Find where the given text appears and provide that cell's center as (X, Y) coordinate. 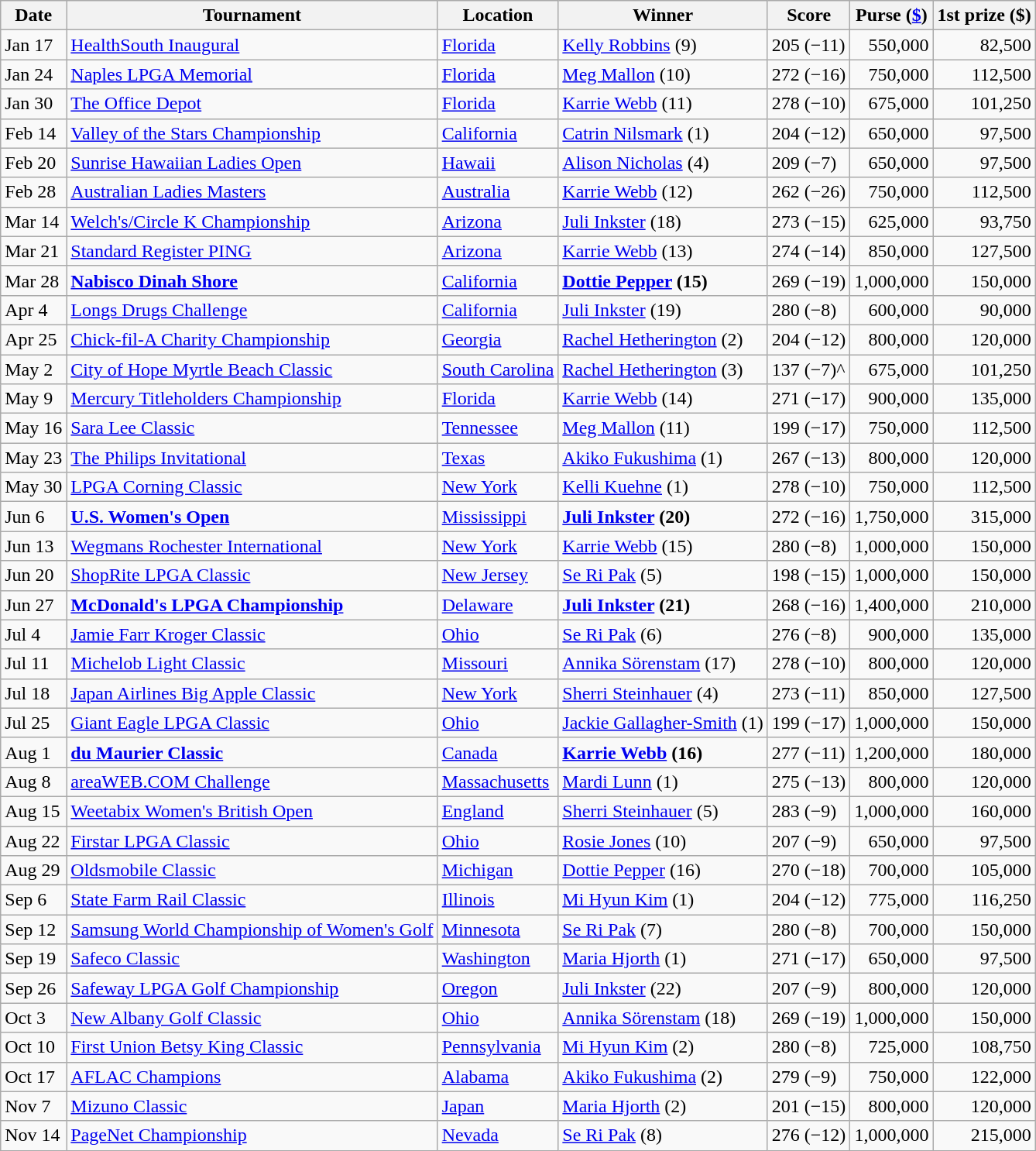
276 (−8) (808, 634)
Oct 17 (34, 1077)
South Carolina (498, 369)
ShopRite LPGA Classic (252, 575)
Jan 30 (34, 104)
Mizuno Classic (252, 1106)
Jul 25 (34, 723)
Rosie Jones (10) (663, 840)
108,750 (984, 1047)
Canada (498, 752)
Jul 4 (34, 634)
Jun 27 (34, 605)
Jackie Gallagher-Smith (1) (663, 723)
Washington (498, 959)
277 (−11) (808, 752)
Meg Mallon (10) (663, 74)
Safeco Classic (252, 959)
Sherri Steinhauer (5) (663, 811)
Dottie Pepper (16) (663, 871)
New Albany Golf Classic (252, 1018)
Karrie Webb (12) (663, 192)
Japan Airlines Big Apple Classic (252, 693)
Aug 8 (34, 782)
Nabisco Dinah Shore (252, 280)
Karrie Webb (13) (663, 251)
276 (−12) (808, 1136)
HealthSouth Inaugural (252, 45)
Mercury Titleholders Championship (252, 399)
Jun 6 (34, 517)
1,750,000 (892, 517)
Sunrise Hawaiian Ladies Open (252, 163)
Aug 1 (34, 752)
Standard Register PING (252, 251)
Weetabix Women's British Open (252, 811)
Aug 15 (34, 811)
Kelly Robbins (9) (663, 45)
Dottie Pepper (15) (663, 280)
Tournament (252, 15)
Illinois (498, 900)
273 (−15) (808, 222)
Location (498, 15)
262 (−26) (808, 192)
Karrie Webb (15) (663, 546)
625,000 (892, 222)
Juli Inkster (22) (663, 988)
LPGA Corning Classic (252, 487)
Mar 14 (34, 222)
State Farm Rail Classic (252, 900)
Aug 29 (34, 871)
90,000 (984, 310)
Delaware (498, 605)
Mi Hyun Kim (2) (663, 1047)
May 30 (34, 487)
550,000 (892, 45)
93,750 (984, 222)
Jan 17 (34, 45)
Mar 21 (34, 251)
Aug 22 (34, 840)
McDonald's LPGA Championship (252, 605)
Hawaii (498, 163)
Sep 26 (34, 988)
275 (−13) (808, 782)
268 (−16) (808, 605)
Catrin Nilsmark (1) (663, 133)
Feb 14 (34, 133)
Australia (498, 192)
New Jersey (498, 575)
Juli Inkster (21) (663, 605)
Apr 25 (34, 339)
areaWEB.COM Challenge (252, 782)
Sep 6 (34, 900)
Japan (498, 1106)
274 (−14) (808, 251)
215,000 (984, 1136)
Firstar LPGA Classic (252, 840)
Mardi Lunn (1) (663, 782)
Karrie Webb (11) (663, 104)
May 9 (34, 399)
116,250 (984, 900)
Mississippi (498, 517)
Oregon (498, 988)
Jul 11 (34, 664)
Mi Hyun Kim (1) (663, 900)
137 (−7)^ (808, 369)
Juli Inkster (20) (663, 517)
Texas (498, 458)
Jun 13 (34, 546)
Massachusetts (498, 782)
Michelob Light Classic (252, 664)
May 23 (34, 458)
Michigan (498, 871)
The Office Depot (252, 104)
Akiko Fukushima (2) (663, 1077)
Longs Drugs Challenge (252, 310)
1,400,000 (892, 605)
Sep 12 (34, 929)
Minnesota (498, 929)
Se Ri Pak (6) (663, 634)
Chick-fil-A Charity Championship (252, 339)
Oct 10 (34, 1047)
279 (−9) (808, 1077)
The Philips Invitational (252, 458)
Sara Lee Classic (252, 428)
Apr 4 (34, 310)
267 (−13) (808, 458)
Score (808, 15)
Oldsmobile Classic (252, 871)
Safeway LPGA Golf Championship (252, 988)
Alabama (498, 1077)
Nevada (498, 1136)
122,000 (984, 1077)
Naples LPGA Memorial (252, 74)
May 2 (34, 369)
Oct 3 (34, 1018)
Feb 20 (34, 163)
Akiko Fukushima (1) (663, 458)
315,000 (984, 517)
198 (−15) (808, 575)
600,000 (892, 310)
Sherri Steinhauer (4) (663, 693)
Annika Sörenstam (17) (663, 664)
England (498, 811)
Pennsylvania (498, 1047)
Welch's/Circle K Championship (252, 222)
Australian Ladies Masters (252, 192)
Jamie Farr Kroger Classic (252, 634)
Nov 14 (34, 1136)
Feb 28 (34, 192)
Purse ($) (892, 15)
Karrie Webb (16) (663, 752)
105,000 (984, 871)
210,000 (984, 605)
Se Ri Pak (5) (663, 575)
Georgia (498, 339)
283 (−9) (808, 811)
Date (34, 15)
775,000 (892, 900)
Jul 18 (34, 693)
Maria Hjorth (2) (663, 1106)
Annika Sörenstam (18) (663, 1018)
Meg Mallon (11) (663, 428)
Samsung World Championship of Women's Golf (252, 929)
82,500 (984, 45)
725,000 (892, 1047)
1,200,000 (892, 752)
270 (−18) (808, 871)
Valley of the Stars Championship (252, 133)
Se Ri Pak (7) (663, 929)
PageNet Championship (252, 1136)
May 16 (34, 428)
Jun 20 (34, 575)
U.S. Women's Open (252, 517)
Sep 19 (34, 959)
Winner (663, 15)
Rachel Hetherington (2) (663, 339)
160,000 (984, 811)
Mar 28 (34, 280)
180,000 (984, 752)
Karrie Webb (14) (663, 399)
AFLAC Champions (252, 1077)
Se Ri Pak (8) (663, 1136)
Juli Inkster (18) (663, 222)
City of Hope Myrtle Beach Classic (252, 369)
Missouri (498, 664)
Jan 24 (34, 74)
Giant Eagle LPGA Classic (252, 723)
Juli Inkster (19) (663, 310)
Nov 7 (34, 1106)
First Union Betsy King Classic (252, 1047)
Wegmans Rochester International (252, 546)
du Maurier Classic (252, 752)
209 (−7) (808, 163)
273 (−11) (808, 693)
Maria Hjorth (1) (663, 959)
Kelli Kuehne (1) (663, 487)
201 (−15) (808, 1106)
Tennessee (498, 428)
1st prize ($) (984, 15)
Rachel Hetherington (3) (663, 369)
Alison Nicholas (4) (663, 163)
205 (−11) (808, 45)
